Extract the (X, Y) coordinate from the center of the cell holding the provided text.  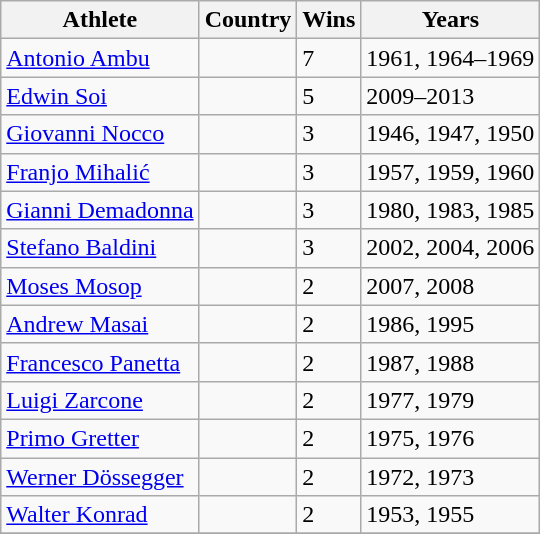
5 (329, 96)
Gianni Demadonna (100, 210)
Luigi Zarcone (100, 400)
1961, 1964–1969 (450, 58)
Years (450, 20)
2007, 2008 (450, 286)
Werner Dössegger (100, 477)
Primo Gretter (100, 438)
Moses Mosop (100, 286)
1986, 1995 (450, 324)
Francesco Panetta (100, 362)
2002, 2004, 2006 (450, 248)
Franjo Mihalić (100, 172)
1972, 1973 (450, 477)
Country (248, 20)
Antonio Ambu (100, 58)
Athlete (100, 20)
Andrew Masai (100, 324)
Stefano Baldini (100, 248)
1980, 1983, 1985 (450, 210)
1953, 1955 (450, 515)
1977, 1979 (450, 400)
Wins (329, 20)
Edwin Soi (100, 96)
1957, 1959, 1960 (450, 172)
7 (329, 58)
1987, 1988 (450, 362)
Walter Konrad (100, 515)
1946, 1947, 1950 (450, 134)
Giovanni Nocco (100, 134)
1975, 1976 (450, 438)
2009–2013 (450, 96)
